Detect which cell encompasses the target text, then output its (X, Y) center coordinate. 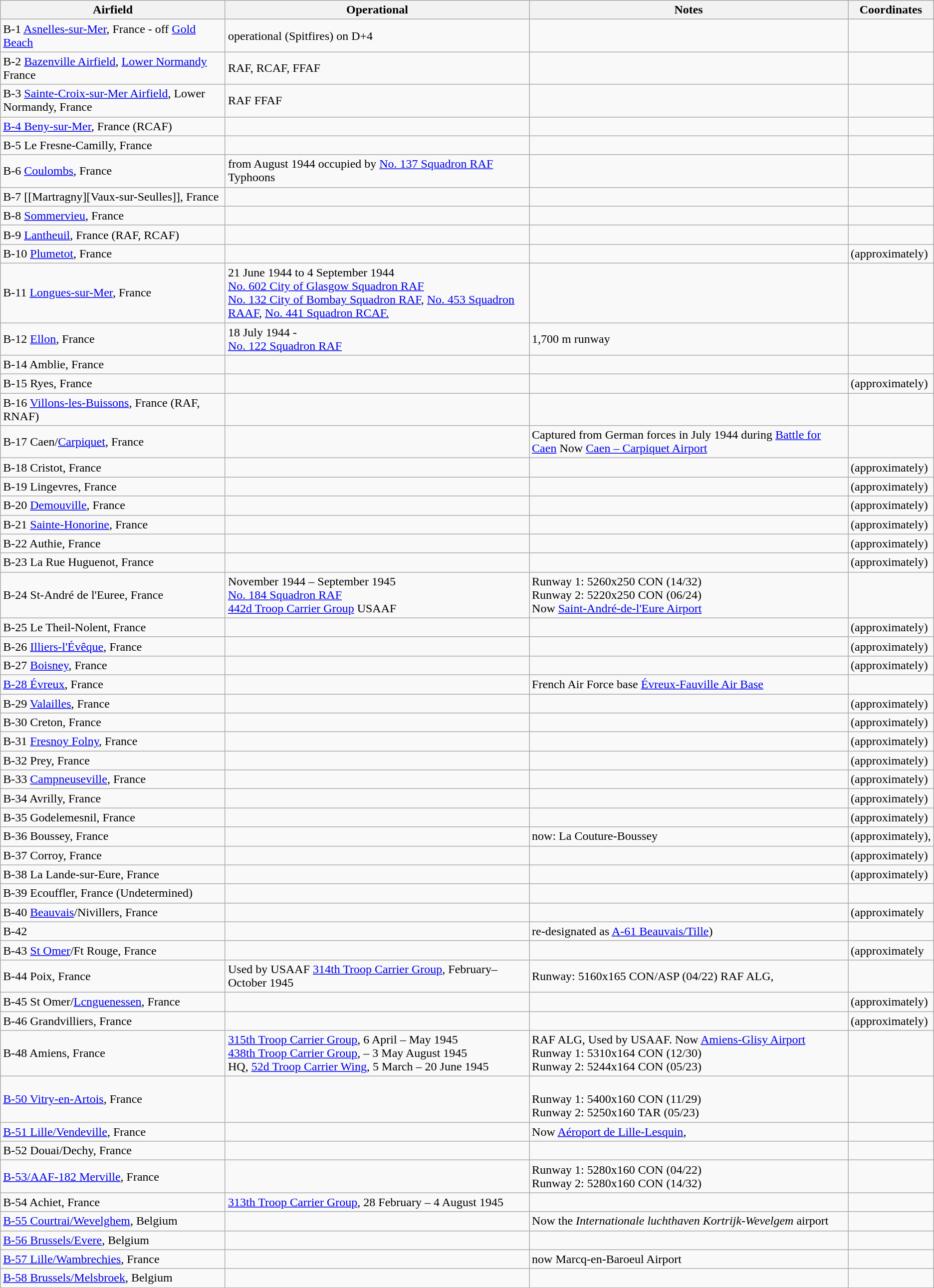
RAF, RCAF, FFAF (377, 68)
B-55 Courtrai/Wevelghem, Belgium (113, 1221)
B-56 Brussels/Evere, Belgium (113, 1240)
B-20 Demouville, France (113, 506)
313th Troop Carrier Group, 28 February – 4 August 1945 (377, 1202)
B-37 Corroy, France (113, 855)
Notes (689, 10)
Now the Internationale luchthaven Kortrijk-Wevelgem airport (689, 1221)
B-3 Sainte-Croix-sur-Mer Airfield, Lower Normandy, France (113, 101)
B-43 St Omer/Ft Rouge, France (113, 950)
B-21 Sainte-Honorine, France (113, 524)
B-44 Poix, France (113, 976)
B-15 Ryes, France (113, 384)
Now Aéroport de Lille-Lesquin, (689, 1132)
B-17 Caen/Carpiquet, France (113, 442)
B-6 Coulombs, France (113, 171)
B-38 La Lande-sur-Eure, France (113, 874)
315th Troop Carrier Group, 6 April – May 1945 438th Troop Carrier Group, – 3 May August 1945HQ, 52d Troop Carrier Wing, 5 March – 20 June 1945 (377, 1053)
Used by USAAF 314th Troop Carrier Group, February–October 1945 (377, 976)
RAF FFAF (377, 101)
B-42 (113, 931)
B-2 Bazenville Airfield, Lower Normandy France (113, 68)
B-14 Amblie, France (113, 365)
November 1944 – September 1945No. 184 Squadron RAF442d Troop Carrier Group USAAF (377, 595)
B-50 Vitry-en-Artois, France (113, 1099)
Coordinates (891, 10)
B-28 Évreux, France (113, 684)
B-10 Plumetot, France (113, 254)
B-34 Avrilly, France (113, 798)
B-30 Creton, France (113, 723)
French Air Force base Évreux-Fauville Air Base (689, 684)
B-8 Sommervieu, France (113, 216)
B-31 Fresnoy Folny, France (113, 742)
B-25 Le Theil-Nolent, France (113, 627)
RAF ALG, Used by USAAF. Now Amiens-Glisy AirportRunway 1: 5310x164 CON (12/30)Runway 2: 5244x164 CON (05/23) (689, 1053)
B-32 Prey, France (113, 761)
1,700 m runway (689, 338)
B-22 Authie, France (113, 543)
B-57 Lille/Wambrechies, France (113, 1259)
B-26 Illiers-l'Évêque, France (113, 646)
B-35 Godelemesnil, France (113, 817)
now Marcq-en-Baroeul Airport (689, 1259)
B-11 Longues-sur-Mer, France (113, 292)
B-19 Lingevres, France (113, 487)
from August 1944 occupied by No. 137 Squadron RAF Typhoons (377, 171)
B-39 Ecouffler, France (Undetermined) (113, 893)
B-4 Beny-sur-Mer, France (RCAF) (113, 126)
B-51 Lille/Vendeville, France (113, 1132)
Captured from German forces in July 1944 during Battle for Caen Now Caen – Carpiquet Airport (689, 442)
B-36 Boussey, France (113, 836)
B-7 [[Martragny][Vaux-sur-Seulles]], France (113, 197)
B-46 Grandvilliers, France (113, 1021)
Runway 1: 5280x160 CON (04/22)Runway 2: 5280x160 CON (14/32) (689, 1177)
B-1 Asnelles-sur-Mer, France - off Gold Beach (113, 36)
Airfield (113, 10)
B-40 Beauvais/Nivillers, France (113, 912)
Operational (377, 10)
B-48 Amiens, France (113, 1053)
B-52 Douai/Dechy, France (113, 1151)
B-58 Brussels/Melsbroek, Belgium (113, 1278)
re-designated as A-61 Beauvais/Tille) (689, 931)
18 July 1944 - No. 122 Squadron RAF (377, 338)
(approximately), (891, 836)
B-24 St-André de l'Euree, France (113, 595)
B-45 St Omer/Lcnguenessen, France (113, 1002)
Runway: 5160x165 CON/ASP (04/22) RAF ALG, (689, 976)
B-53/AAF-182 Merville, France (113, 1177)
B-16 Villons-les-Buissons, France (RAF, RNAF) (113, 409)
Runway 1: 5400x160 CON (11/29) Runway 2: 5250x160 TAR (05/23) (689, 1099)
now: La Couture-Boussey (689, 836)
B-5 Le Fresne-Camilly, France (113, 145)
B-54 Achiet, France (113, 1202)
B-9 Lantheuil, France (RAF, RCAF) (113, 235)
B-27 Boisney, France (113, 665)
Runway 1: 5260x250 CON (14/32)Runway 2: 5220x250 CON (06/24)Now Saint-André-de-l'Eure Airport (689, 595)
B-33 Campneuseville, France (113, 779)
B-12 Ellon, France (113, 338)
B-18 Cristot, France (113, 468)
B-23 La Rue Huguenot, France (113, 562)
B-29 Valailles, France (113, 703)
operational (Spitfires) on D+4 (377, 36)
